Return the [x, y] coordinate for the center point of the cell that contains the specified text.  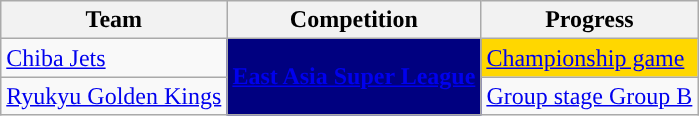
Competition [354, 20]
East Asia Super League [354, 77]
Team [114, 20]
Chiba Jets [114, 58]
Progress [590, 20]
Ryukyu Golden Kings [114, 96]
Group stage Group B [590, 96]
Championship game [590, 58]
